Locate the cell with the specified text and output its (x, y) center coordinate. 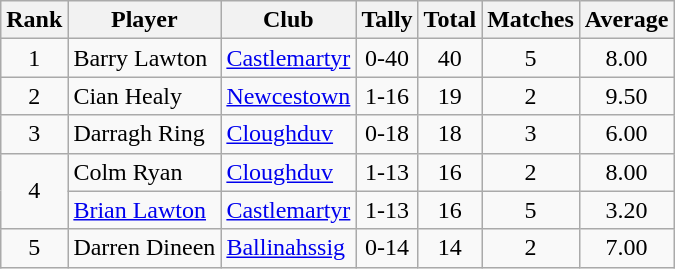
Cian Healy (144, 96)
4 (34, 191)
1 (34, 58)
Barry Lawton (144, 58)
1-16 (387, 96)
6.00 (626, 134)
0-40 (387, 58)
14 (450, 248)
Darren Dineen (144, 248)
3.20 (626, 210)
9.50 (626, 96)
Player (144, 20)
Colm Ryan (144, 172)
0-14 (387, 248)
0-18 (387, 134)
18 (450, 134)
Club (288, 20)
40 (450, 58)
19 (450, 96)
Average (626, 20)
Darragh Ring (144, 134)
Rank (34, 20)
Matches (531, 20)
Ballinahssig (288, 248)
7.00 (626, 248)
Newcestown (288, 96)
Tally (387, 20)
Brian Lawton (144, 210)
Total (450, 20)
